Return the [x, y] coordinate for the center point of the cell that contains the specified text.  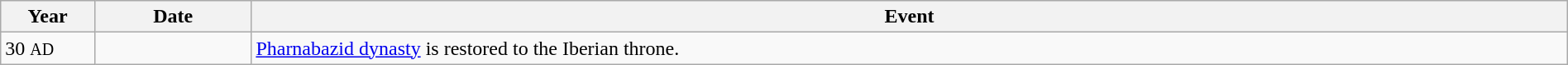
Event [910, 17]
Date [172, 17]
30 AD [48, 48]
Year [48, 17]
Pharnabazid dynasty is restored to the Iberian throne. [910, 48]
